Identify which cell holds the provided text, then report its [x, y] central coordinate. 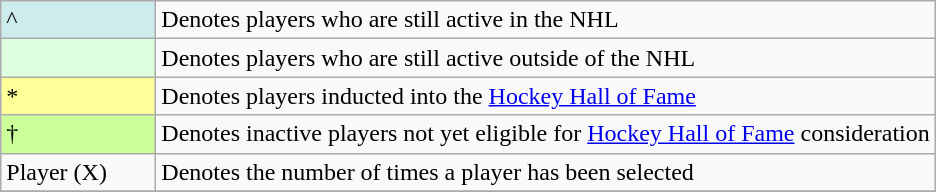
Denotes the number of times a player has been selected [546, 172]
Player (X) [78, 172]
Denotes inactive players not yet eligible for Hockey Hall of Fame consideration [546, 134]
* [78, 96]
Denotes players inducted into the Hockey Hall of Fame [546, 96]
Denotes players who are still active in the NHL [546, 20]
^ [78, 20]
Denotes players who are still active outside of the NHL [546, 58]
† [78, 134]
